From the cell containing the given text, extract its center point as [x, y] coordinate. 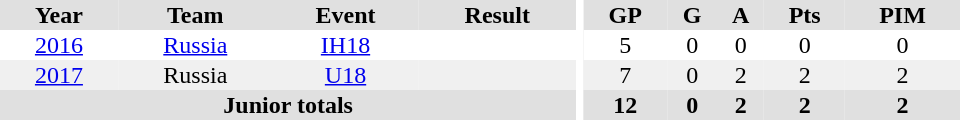
Result [497, 15]
PIM [902, 15]
5 [625, 45]
12 [625, 105]
A [740, 15]
Event [346, 15]
GP [625, 15]
Junior totals [288, 105]
2016 [59, 45]
Pts [804, 15]
Year [59, 15]
2017 [59, 75]
IH18 [346, 45]
G [692, 15]
U18 [346, 75]
7 [625, 75]
Team [196, 15]
